Scan for the cell matching the given text and deliver its [x, y] coordinate at center. 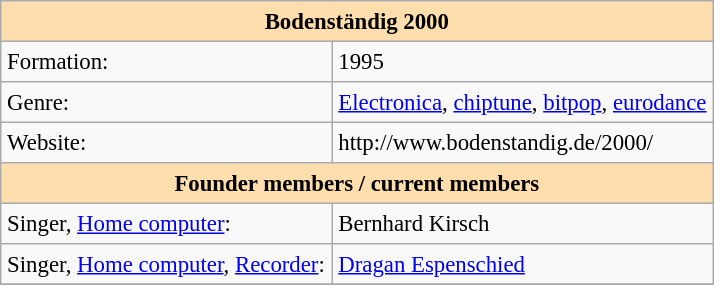
Website: [166, 142]
Dragan Espenschied [523, 264]
http://www.bodenstandig.de/2000/ [523, 142]
Founder members / current members [356, 183]
Formation: [166, 61]
Bodenständig 2000 [356, 21]
Singer, Home computer, Recorder: [166, 264]
Bernhard Kirsch [523, 223]
Singer, Home computer: [166, 223]
Electronica, chiptune, bitpop, eurodance [523, 102]
1995 [523, 61]
Genre: [166, 102]
